Find where the given text appears and provide that cell's center as [x, y] coordinate. 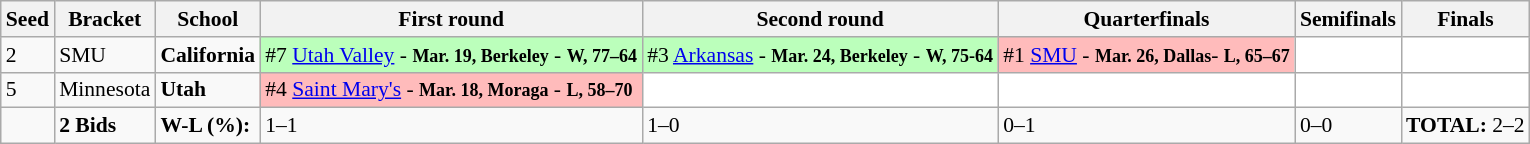
Semifinals [1348, 19]
California [208, 55]
School [208, 19]
TOTAL: 2–2 [1466, 126]
#7 Utah Valley - Mar. 19, Berkeley - W, 77–64 [451, 55]
#1 SMU - Mar. 26, Dallas- L, 65–67 [1146, 55]
5 [28, 90]
Utah [208, 90]
#3 Arkansas - Mar. 24, Berkeley - W, 75-64 [820, 55]
2 [28, 55]
0–1 [1146, 126]
2 Bids [104, 126]
Quarterfinals [1146, 19]
W-L (%): [208, 126]
Minnesota [104, 90]
Finals [1466, 19]
Second round [820, 19]
1–1 [451, 126]
SMU [104, 55]
1–0 [820, 126]
First round [451, 19]
Seed [28, 19]
0–0 [1348, 126]
Bracket [104, 19]
#4 Saint Mary's - Mar. 18, Moraga - L, 58–70 [451, 90]
